Return the (X, Y) coordinate for the center point of the cell that contains the specified text.  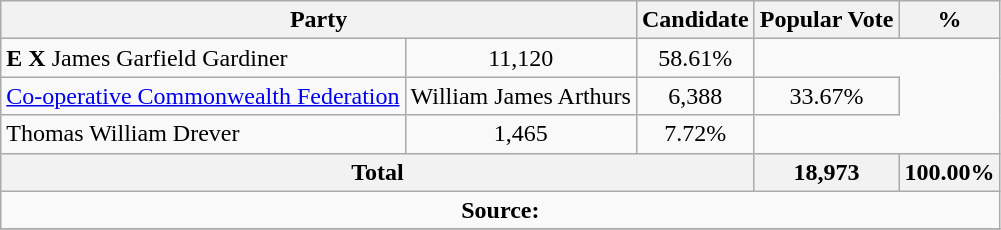
18,973 (826, 172)
Source: (500, 210)
Candidate (695, 20)
Co-operative Commonwealth Federation (203, 96)
6,388 (695, 96)
100.00% (950, 172)
E X James Garfield Gardiner (203, 58)
58.61% (695, 58)
33.67% (826, 96)
Party (319, 20)
% (950, 20)
William James Arthurs (520, 96)
Total (378, 172)
11,120 (520, 58)
Popular Vote (826, 20)
1,465 (520, 134)
Thomas William Drever (203, 134)
7.72% (695, 134)
